Scan for the cell matching the given text and deliver its [x, y] coordinate at center. 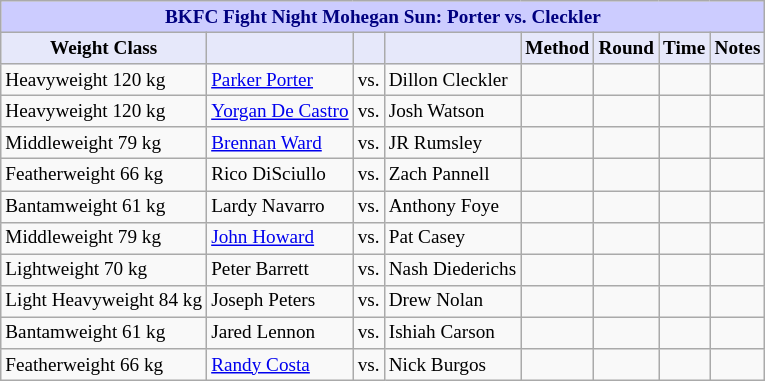
Zach Pannell [452, 175]
Rico DiSciullo [280, 175]
Lardy Navarro [280, 206]
Brennan Ward [280, 143]
Method [558, 48]
Anthony Foye [452, 206]
Time [684, 48]
Notes [738, 48]
JR Rumsley [452, 143]
Weight Class [104, 48]
Jared Lennon [280, 333]
Josh Watson [452, 111]
Round [626, 48]
Nash Diederichs [452, 270]
Ishiah Carson [452, 333]
Dillon Cleckler [452, 80]
Yorgan De Castro [280, 111]
Joseph Peters [280, 301]
Peter Barrett [280, 270]
Pat Casey [452, 238]
Light Heavyweight 84 kg [104, 301]
BKFC Fight Night Mohegan Sun: Porter vs. Cleckler [383, 17]
Nick Burgos [452, 365]
Drew Nolan [452, 301]
Randy Costa [280, 365]
Lightweight 70 kg [104, 270]
Parker Porter [280, 80]
John Howard [280, 238]
